Return [X, Y] of the center of cell containing provided text 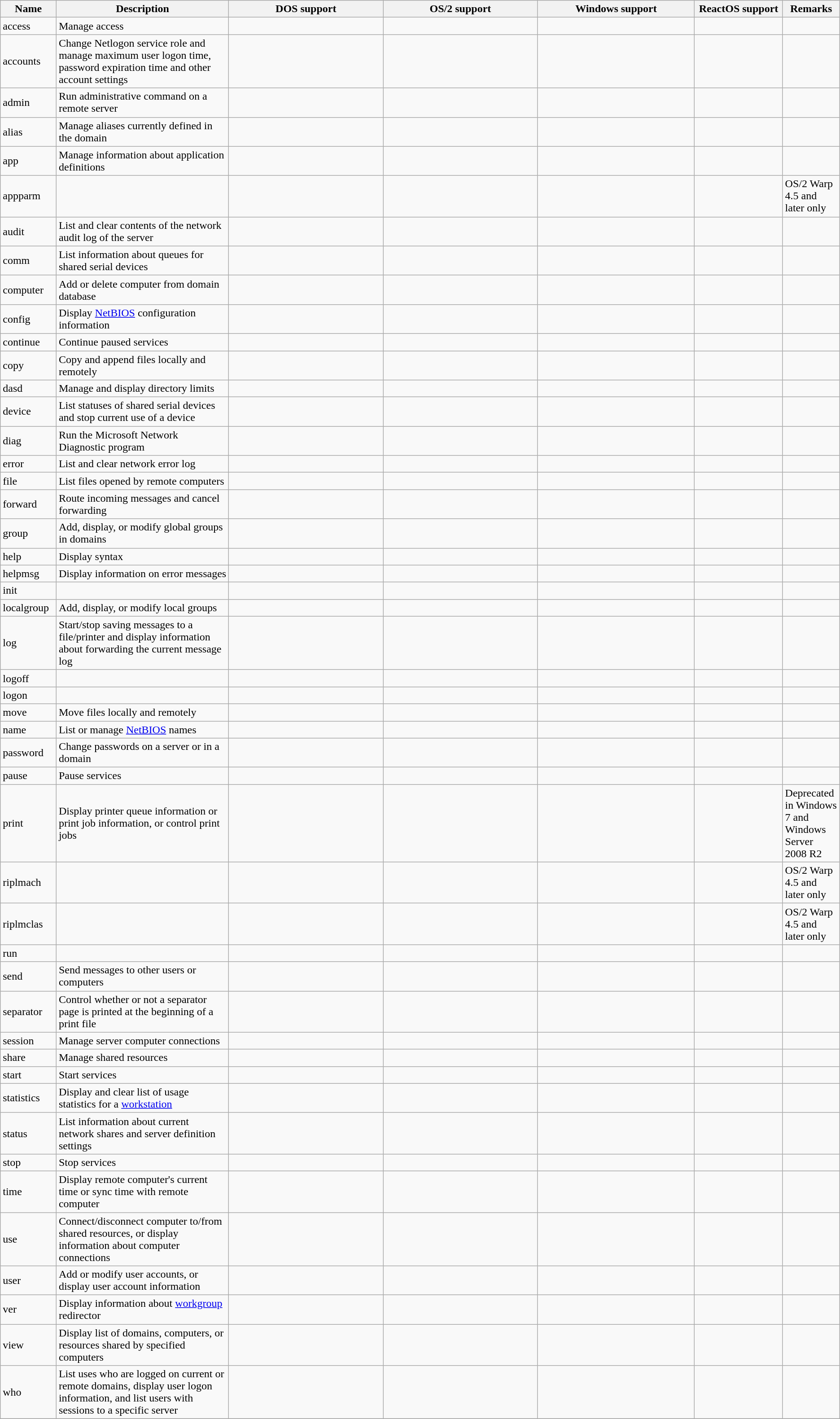
Connect/disconnect computer to/from shared resources, or display information about computer connections [142, 1239]
send [29, 977]
app [29, 161]
user [29, 1281]
List and clear contents of the network audit log of the server [142, 232]
Manage shared resources [142, 1058]
Route incoming messages and cancel forwarding [142, 504]
ReactOS support [739, 9]
start [29, 1075]
Start/stop saving messages to a file/printer and display information about forwarding the current message log [142, 643]
Remarks [811, 9]
Name [29, 9]
List information about queues for shared serial devices [142, 260]
Continue paused services [142, 342]
Display printer queue information or print job information, or control print jobs [142, 823]
who [29, 1392]
alias [29, 132]
Display information on error messages [142, 574]
localgroup [29, 608]
ver [29, 1310]
help [29, 556]
DOS support [306, 9]
name [29, 729]
access [29, 26]
Deprecated in Windows 7 and Windows Server 2008 R2 [811, 823]
password [29, 753]
Display syntax [142, 556]
riplmach [29, 883]
dasd [29, 389]
Control whether or not a separator page is printed at the beginning of a print file [142, 1012]
Add, display, or modify local groups [142, 608]
Copy and append files locally and remotely [142, 365]
status [29, 1133]
comm [29, 260]
appparm [29, 196]
share [29, 1058]
Manage information about application definitions [142, 161]
audit [29, 232]
use [29, 1239]
riplmclas [29, 924]
pause [29, 776]
admin [29, 102]
Display NetBIOS configuration information [142, 319]
group [29, 533]
continue [29, 342]
Display information about workgroup redirector [142, 1310]
init [29, 591]
List or manage NetBIOS names [142, 729]
Manage and display directory limits [142, 389]
List files opened by remote computers [142, 481]
config [29, 319]
Stop services [142, 1162]
Windows support [616, 9]
Add, display, or modify global groups in domains [142, 533]
diag [29, 441]
List and clear network error log [142, 464]
print [29, 823]
error [29, 464]
computer [29, 290]
Run administrative command on a remote server [142, 102]
session [29, 1041]
log [29, 643]
run [29, 953]
file [29, 481]
Start services [142, 1075]
OS/2 support [460, 9]
time [29, 1191]
Manage access [142, 26]
List information about current network shares and server definition settings [142, 1133]
copy [29, 365]
Change passwords on a server or in a domain [142, 753]
Change Netlogon service role and manage maximum user logon time, password expiration time and other account settings [142, 61]
Add or delete computer from domain database [142, 290]
logoff [29, 678]
Run the Microsoft Network Diagnostic program [142, 441]
Manage server computer connections [142, 1041]
logon [29, 695]
separator [29, 1012]
Move files locally and remotely [142, 712]
stop [29, 1162]
Display and clear list of usage statistics for a workstation [142, 1098]
helpmsg [29, 574]
forward [29, 504]
Add or modify user accounts, or display user account information [142, 1281]
Display remote computer's current time or sync time with remote computer [142, 1191]
view [29, 1345]
accounts [29, 61]
Pause services [142, 776]
Display list of domains, computers, or resources shared by specified computers [142, 1345]
List statuses of shared serial devices and stop current use of a device [142, 412]
List uses who are logged on current or remote domains, display user logon information, and list users with sessions to a specific server [142, 1392]
device [29, 412]
move [29, 712]
Description [142, 9]
statistics [29, 1098]
Manage aliases currently defined in the domain [142, 132]
Send messages to other users or computers [142, 977]
